Scan for the cell matching the given text and deliver its [x, y] coordinate at center. 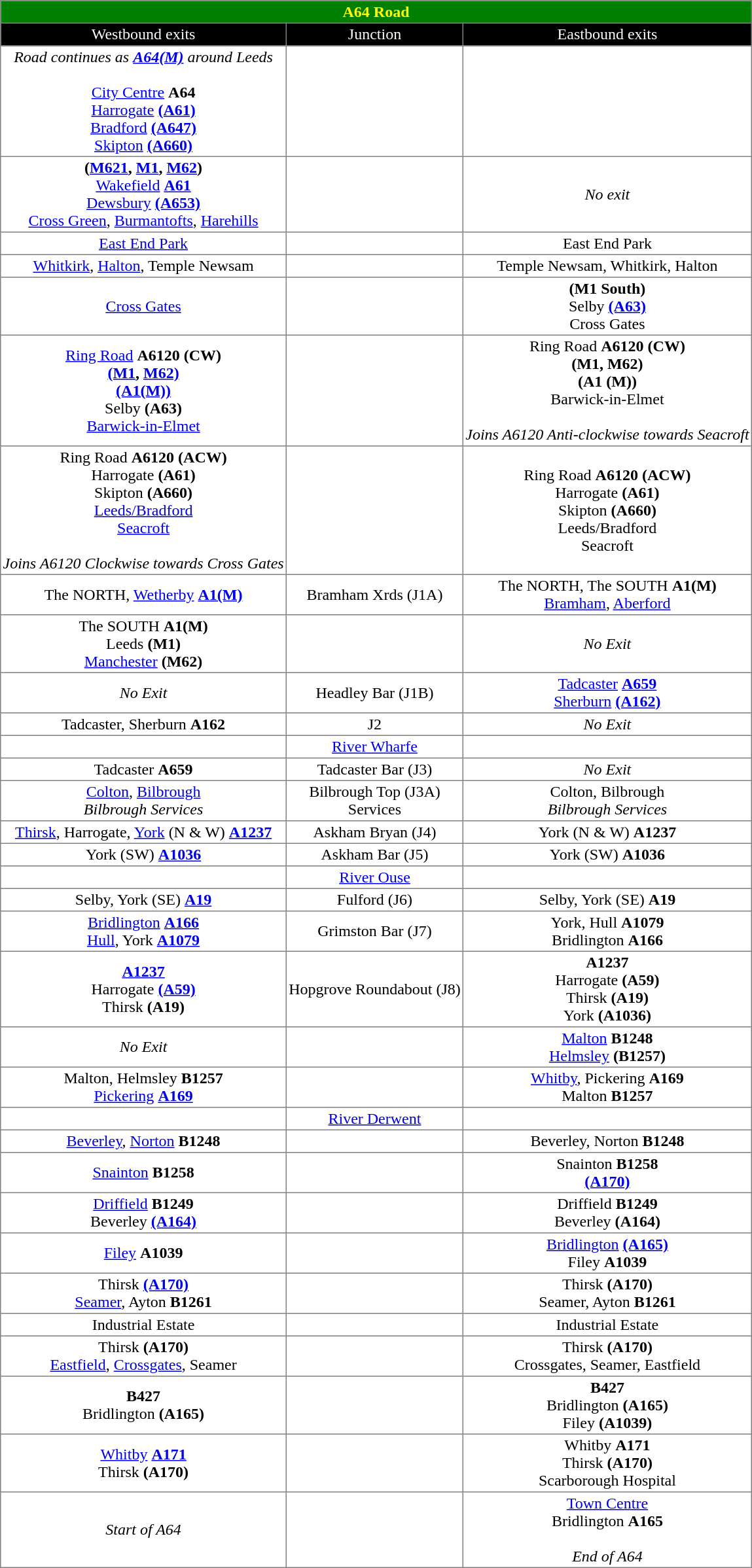
Snainton B1258 [144, 1173]
Thirsk, Harrogate, York (N & W) A1237 [144, 832]
Cross Gates [144, 306]
B427Bridlington (A165)Filey (A1039) [607, 1405]
No exit [607, 194]
Tadcaster, Sherburn A162 [144, 724]
(M1 South)Selby (A63)Cross Gates [607, 306]
Askham Bar (J5) [374, 854]
Start of A64 [144, 1530]
Junction [374, 34]
Askham Bryan (J4) [374, 832]
Bramham Xrds (J1A) [374, 595]
Town CentreBridlington A165End of A64 [607, 1530]
The NORTH, Wetherby A1(M) [144, 595]
A64 Road [376, 12]
River Wharfe [374, 746]
Whitby A171Thirsk (A170) [144, 1463]
Ring Road A6120 (CW) (M1, M62)(A1(M))Selby (A63)Barwick-in-Elmet [144, 391]
Temple Newsam, Whitkirk, Halton [607, 266]
A1237Harrogate (A59)Thirsk (A19) [144, 989]
J2 [374, 724]
Westbound exits [144, 34]
Hopgrove Roundabout (J8) [374, 989]
Malton, Helmsley B1257Pickering A169 [144, 1087]
Bilbrough Top (J3A)Services [374, 801]
River Ouse [374, 877]
Snainton B1258(A170) [607, 1173]
B427Bridlington (A165) [144, 1405]
York, Hull A1079Bridlington A166 [607, 932]
Tadcaster A659 [144, 769]
A1237Harrogate (A59)Thirsk (A19)York (A1036) [607, 989]
Thirsk (A170)Crossgates, Seamer, Eastfield [607, 1356]
Whitby, Pickering A169Malton B1257 [607, 1087]
Malton B1248Helmsley (B1257) [607, 1047]
York (N & W) A1237 [607, 832]
Headley Bar (J1B) [374, 693]
Eastbound exits [607, 34]
Road continues as A64(M) around LeedsCity Centre A64Harrogate (A61)Bradford (A647)Skipton (A660) [144, 101]
Ring Road A6120 (ACW)Harrogate (A61)Skipton (A660)Leeds/Bradford SeacroftJoins A6120 Clockwise towards Cross Gates [144, 510]
Thirsk (A170)Eastfield, Crossgates, Seamer [144, 1356]
The SOUTH A1(M)Leeds (M1)Manchester (M62) [144, 644]
Grimston Bar (J7) [374, 932]
Tadcaster A659Sherburn (A162) [607, 693]
Filey A1039 [144, 1253]
Fulford (J6) [374, 899]
Bridlington A166Hull, York A1079 [144, 932]
Ring Road A6120 (ACW)Harrogate (A61)Skipton (A660)Leeds/Bradford Seacroft [607, 510]
The NORTH, The SOUTH A1(M)Bramham, Aberford [607, 595]
(M621, M1, M62)Wakefield A61Dewsbury (A653)Cross Green, Burmantofts, Harehills [144, 194]
Ring Road A6120 (CW)(M1, M62)(A1 (M))Barwick-in-ElmetJoins A6120 Anti-clockwise towards Seacroft [607, 391]
River Derwent [374, 1119]
Bridlington (A165)Filey A1039 [607, 1253]
Whitkirk, Halton, Temple Newsam [144, 266]
Whitby A171 Thirsk (A170)Scarborough Hospital [607, 1463]
Tadcaster Bar (J3) [374, 769]
